Search for the cell housing the specified text and yield its [X, Y] center coordinate. 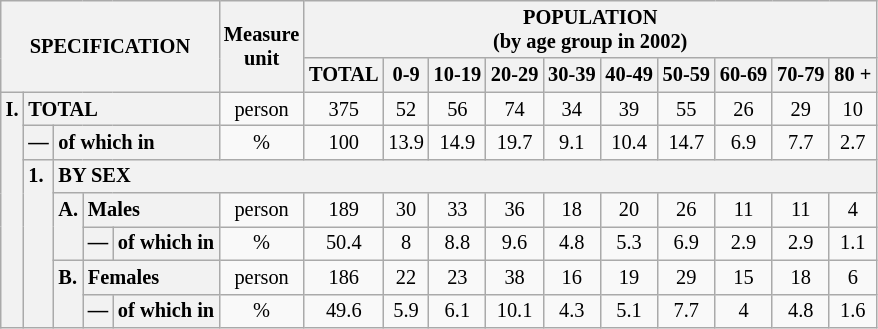
189 [344, 210]
Males [151, 210]
38 [514, 277]
Measure unit [262, 46]
A. [68, 226]
POPULATION (by age group in 2002) [590, 29]
10 [852, 109]
50-59 [686, 75]
6 [852, 277]
2.7 [852, 142]
19.7 [514, 142]
1.6 [852, 311]
I. [12, 210]
49.6 [344, 311]
70-79 [800, 75]
1.1 [852, 243]
5.1 [628, 311]
74 [514, 109]
19 [628, 277]
36 [514, 210]
186 [344, 277]
4.3 [572, 311]
14.9 [458, 142]
8.8 [458, 243]
6.1 [458, 311]
5.9 [406, 311]
5.3 [628, 243]
56 [458, 109]
0-9 [406, 75]
13.9 [406, 142]
100 [344, 142]
30-39 [572, 75]
375 [344, 109]
55 [686, 109]
34 [572, 109]
BY SEX [466, 176]
9.6 [514, 243]
Females [151, 277]
30 [406, 210]
22 [406, 277]
39 [628, 109]
80 + [852, 75]
B. [68, 294]
23 [458, 277]
10-19 [458, 75]
52 [406, 109]
14.7 [686, 142]
60-69 [744, 75]
1. [38, 243]
10.1 [514, 311]
16 [572, 277]
20 [628, 210]
20-29 [514, 75]
8 [406, 243]
9.1 [572, 142]
40-49 [628, 75]
33 [458, 210]
15 [744, 277]
10.4 [628, 142]
50.4 [344, 243]
SPECIFICATION [110, 46]
